Determine the (x, y) coordinate at the center of the cell enclosing the given text.  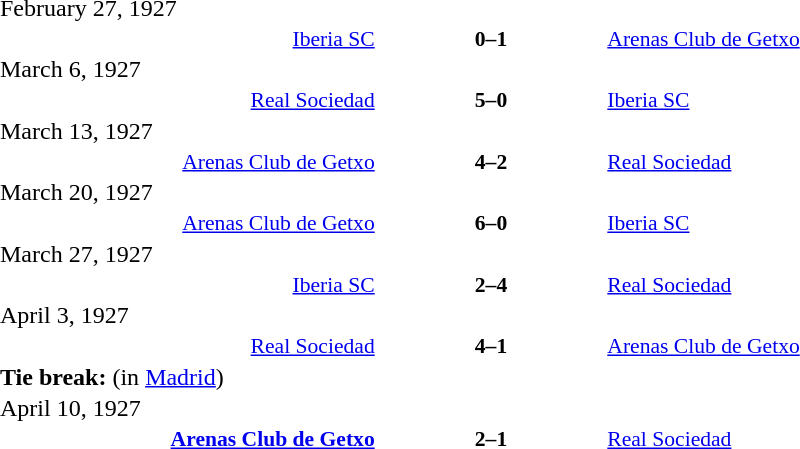
2–4 (492, 284)
5–0 (492, 100)
6–0 (492, 223)
4–1 (492, 346)
0–1 (492, 38)
4–2 (492, 162)
